Locate the cell with the specified text and output its [x, y] center coordinate. 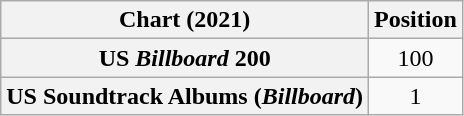
US Billboard 200 [185, 58]
1 [416, 96]
Chart (2021) [185, 20]
100 [416, 58]
US Soundtrack Albums (Billboard) [185, 96]
Position [416, 20]
